From the cell containing the given text, extract its center point as (X, Y) coordinate. 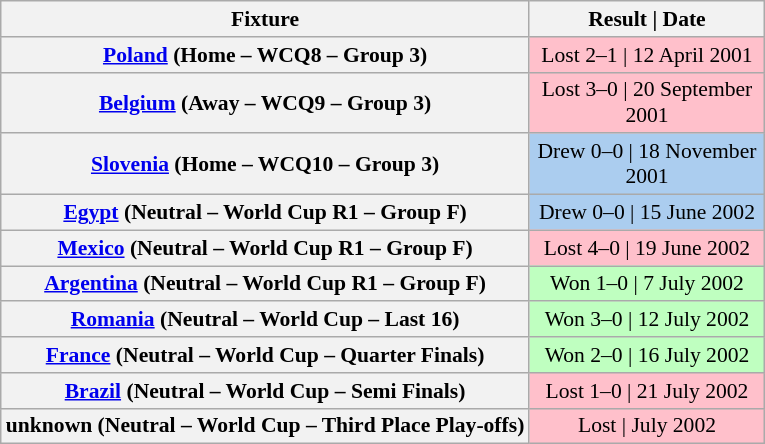
Poland (Home – WCQ8 – Group 3) (266, 55)
Belgium (Away – WCQ9 – Group 3) (266, 102)
Won 3–0 | 12 July 2002 (646, 320)
Egypt (Neutral – World Cup R1 – Group F) (266, 213)
Drew 0–0 | 18 November 2001 (646, 164)
Mexico (Neutral – World Cup R1 – Group F) (266, 248)
Romania (Neutral – World Cup – Last 16) (266, 320)
Won 2–0 | 16 July 2002 (646, 355)
Lost | July 2002 (646, 426)
Result | Date (646, 19)
Won 1–0 | 7 July 2002 (646, 284)
Drew 0–0 | 15 June 2002 (646, 213)
Lost 4–0 | 19 June 2002 (646, 248)
unknown (Neutral – World Cup – Third Place Play-offs) (266, 426)
Brazil (Neutral – World Cup – Semi Finals) (266, 391)
Lost 1–0 | 21 July 2002 (646, 391)
Argentina (Neutral – World Cup R1 – Group F) (266, 284)
France (Neutral – World Cup – Quarter Finals) (266, 355)
Lost 3–0 | 20 September 2001 (646, 102)
Lost 2–1 | 12 April 2001 (646, 55)
Fixture (266, 19)
Slovenia (Home – WCQ10 – Group 3) (266, 164)
